Return (x, y) of the center of cell containing provided text 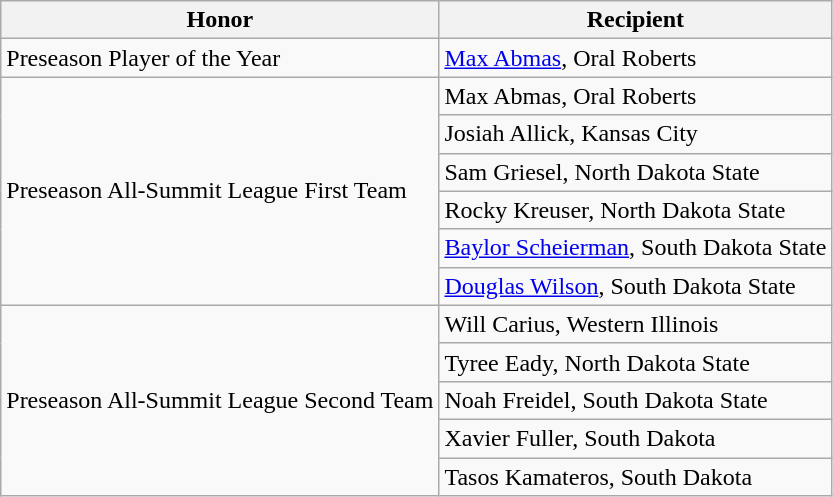
Douglas Wilson, South Dakota State (636, 286)
Preseason All-Summit League First Team (220, 191)
Recipient (636, 20)
Noah Freidel, South Dakota State (636, 400)
Honor (220, 20)
Preseason Player of the Year (220, 58)
Sam Griesel, North Dakota State (636, 172)
Preseason All-Summit League Second Team (220, 400)
Rocky Kreuser, North Dakota State (636, 210)
Baylor Scheierman, South Dakota State (636, 248)
Tasos Kamateros, South Dakota (636, 477)
Xavier Fuller, South Dakota (636, 438)
Tyree Eady, North Dakota State (636, 362)
Will Carius, Western Illinois (636, 324)
Josiah Allick, Kansas City (636, 134)
